Output the (X, Y) coordinate of the center of the cell containing the given text.  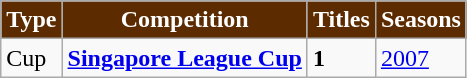
2007 (420, 58)
Seasons (420, 20)
Singapore League Cup (184, 58)
1 (341, 58)
Titles (341, 20)
Type (32, 20)
Cup (32, 58)
Competition (184, 20)
